Find where the given text appears and provide that cell's center as [x, y] coordinate. 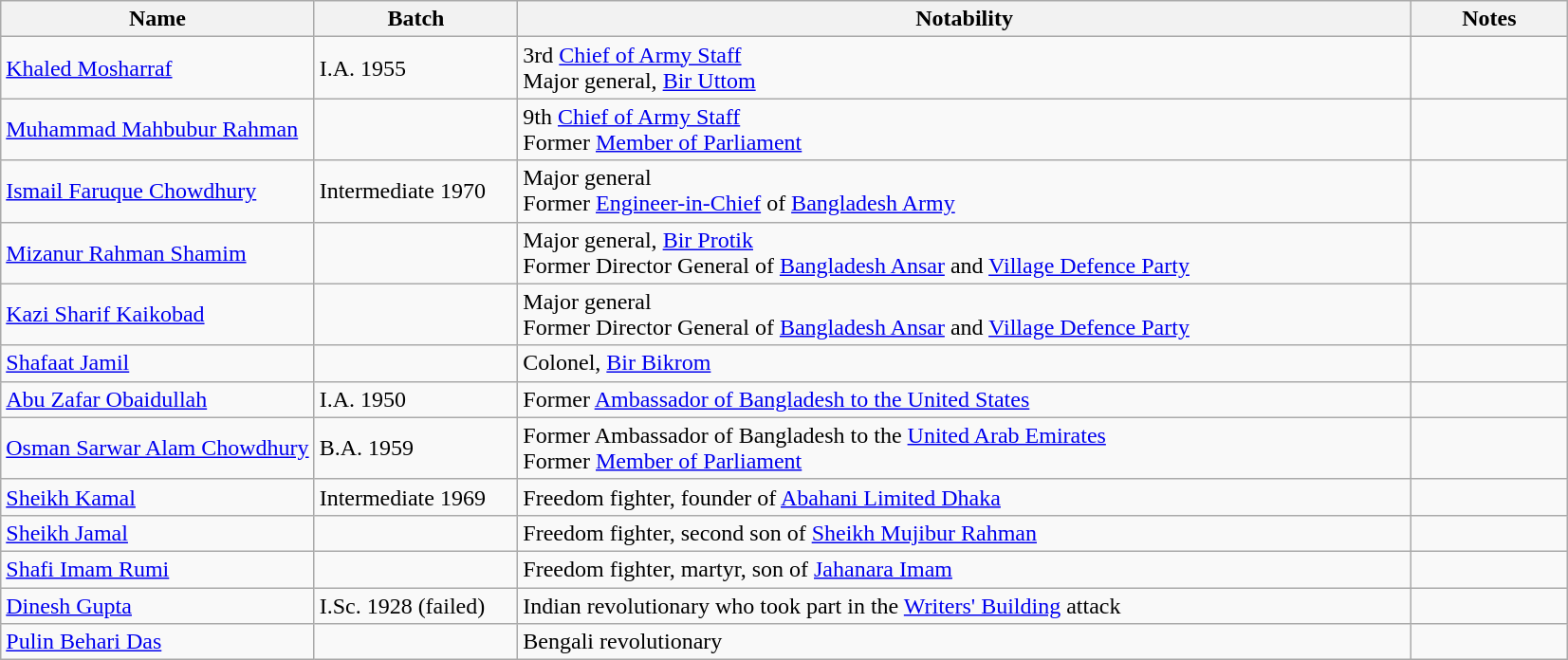
Freedom fighter, founder of Abahani Limited Dhaka [965, 497]
Former Ambassador of Bangladesh to the United States [965, 399]
I.Sc. 1928 (failed) [415, 606]
Major generalFormer Director General of Bangladesh Ansar and Village Defence Party [965, 315]
Muhammad Mahbubur Rahman [157, 129]
Major generalFormer Engineer-in-Chief of Bangladesh Army [965, 192]
Dinesh Gupta [157, 606]
I.A. 1955 [415, 68]
Intermediate 1970 [415, 192]
Freedom fighter, second son of Sheikh Mujibur Rahman [965, 533]
Sheikh Kamal [157, 497]
Indian revolutionary who took part in the Writers' Building attack [965, 606]
Freedom fighter, martyr, son of Jahanara Imam [965, 569]
Kazi Sharif Kaikobad [157, 315]
Mizanur Rahman Shamim [157, 252]
3rd Chief of Army StaffMajor general, Bir Uttom [965, 68]
Intermediate 1969 [415, 497]
Sheikh Jamal [157, 533]
Notability [965, 19]
B.A. 1959 [415, 448]
Shafi Imam Rumi [157, 569]
Notes [1489, 19]
Bengali revolutionary [965, 642]
Name [157, 19]
Khaled Mosharraf [157, 68]
Osman Sarwar Alam Chowdhury [157, 448]
Shafaat Jamil [157, 363]
Ismail Faruque Chowdhury [157, 192]
Abu Zafar Obaidullah [157, 399]
Colonel, Bir Bikrom [965, 363]
Major general, Bir ProtikFormer Director General of Bangladesh Ansar and Village Defence Party [965, 252]
Pulin Behari Das [157, 642]
I.A. 1950 [415, 399]
Former Ambassador of Bangladesh to the United Arab EmiratesFormer Member of Parliament [965, 448]
Batch [415, 19]
9th Chief of Army StaffFormer Member of Parliament [965, 129]
